Find where the given text appears and provide that cell's center as (x, y) coordinate. 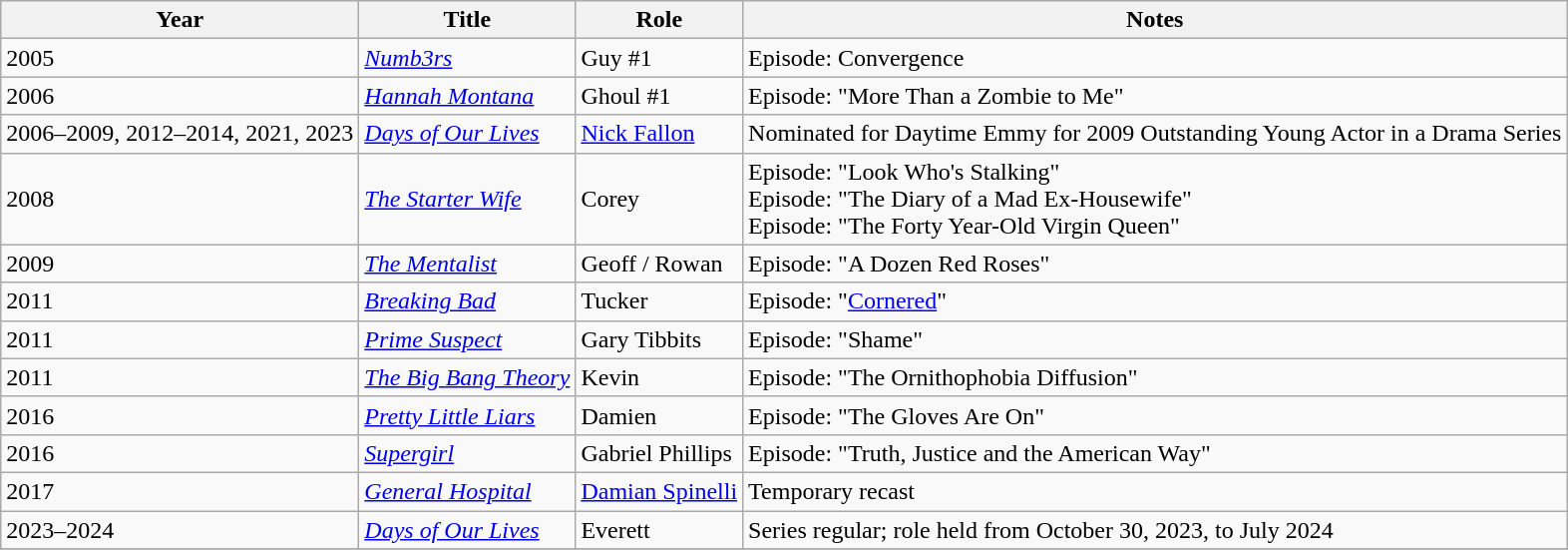
Everett (659, 530)
Episode: "Shame" (1155, 339)
2006–2009, 2012–2014, 2021, 2023 (180, 134)
Episode: Convergence (1155, 58)
Role (659, 20)
Damian Spinelli (659, 491)
Notes (1155, 20)
Tucker (659, 301)
The Big Bang Theory (467, 377)
General Hospital (467, 491)
The Mentalist (467, 264)
2023–2024 (180, 530)
Prime Suspect (467, 339)
2005 (180, 58)
Episode: "More Than a Zombie to Me" (1155, 96)
Temporary recast (1155, 491)
Pretty Little Liars (467, 415)
Hannah Montana (467, 96)
Breaking Bad (467, 301)
Episode: "Look Who's Stalking"Episode: "The Diary of a Mad Ex-Housewife"Episode: "The Forty Year-Old Virgin Queen" (1155, 199)
2009 (180, 264)
Series regular; role held from October 30, 2023, to July 2024 (1155, 530)
Corey (659, 199)
Kevin (659, 377)
Year (180, 20)
Guy #1 (659, 58)
The Starter Wife (467, 199)
Episode: "Truth, Justice and the American Way" (1155, 453)
2008 (180, 199)
Ghoul #1 (659, 96)
Damien (659, 415)
Episode: "A Dozen Red Roses" (1155, 264)
2017 (180, 491)
Geoff / Rowan (659, 264)
2006 (180, 96)
Supergirl (467, 453)
Episode: "Cornered" (1155, 301)
Episode: "The Gloves Are On" (1155, 415)
Gary Tibbits (659, 339)
Episode: "The Ornithophobia Diffusion" (1155, 377)
Nominated for Daytime Emmy for 2009 Outstanding Young Actor in a Drama Series (1155, 134)
Title (467, 20)
Nick Fallon (659, 134)
Gabriel Phillips (659, 453)
Numb3rs (467, 58)
